Scan for the cell matching the given text and deliver its (X, Y) coordinate at center. 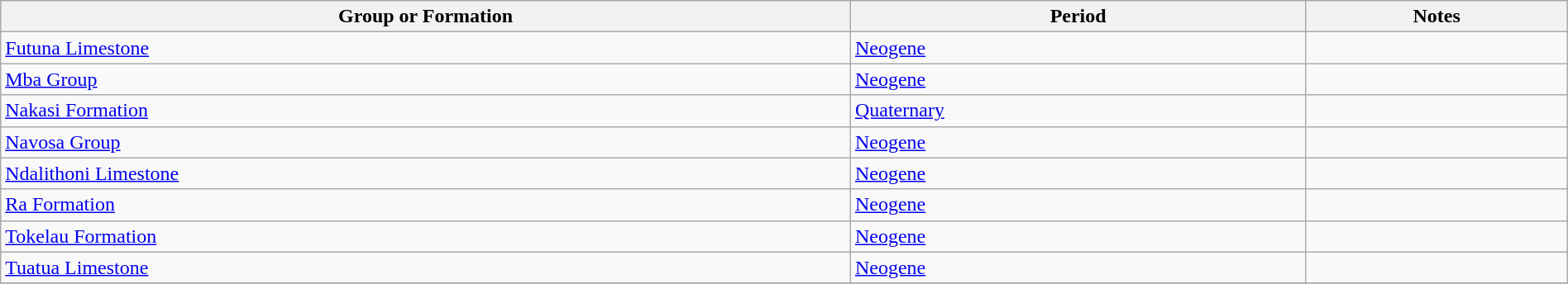
Notes (1437, 17)
Futuna Limestone (426, 48)
Ndalithoni Limestone (426, 173)
Quaternary (1078, 111)
Navosa Group (426, 142)
Ra Formation (426, 205)
Mba Group (426, 79)
Nakasi Formation (426, 111)
Tokelau Formation (426, 236)
Group or Formation (426, 17)
Period (1078, 17)
Tuatua Limestone (426, 267)
